Pinpoint the cell where the given text exists, returning its [X, Y] midpoint coordinate. 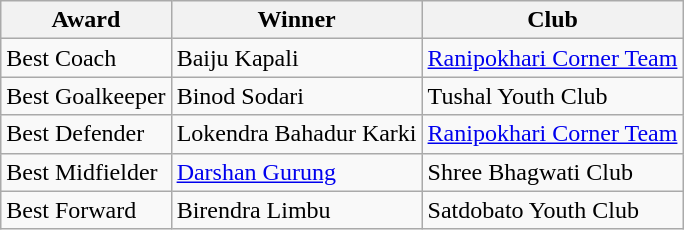
Award [86, 20]
Best Midfielder [86, 172]
Shree Bhagwati Club [552, 172]
Best Goalkeeper [86, 96]
Darshan Gurung [296, 172]
Tushal Youth Club [552, 96]
Baiju Kapali [296, 58]
Lokendra Bahadur Karki [296, 134]
Best Forward [86, 210]
Binod Sodari [296, 96]
Birendra Limbu [296, 210]
Best Coach [86, 58]
Winner [296, 20]
Club [552, 20]
Satdobato Youth Club [552, 210]
Best Defender [86, 134]
